Return the (X, Y) coordinate for the center point of the cell that contains the specified text.  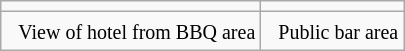
View of hotel from BBQ area (131, 31)
Public bar area (332, 31)
